Extract the (X, Y) coordinate from the center of the cell holding the provided text.  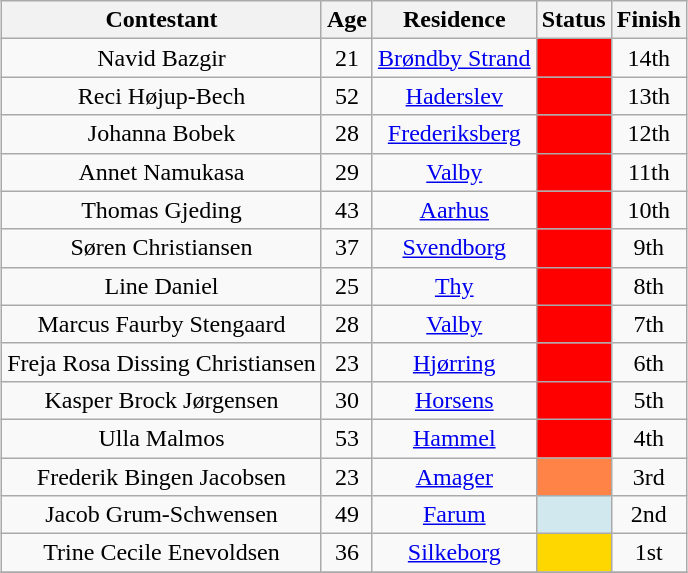
Farum (454, 515)
Marcus Faurby Stengaard (162, 324)
52 (346, 96)
Jacob Grum-Schwensen (162, 515)
14th (648, 58)
4th (648, 438)
43 (346, 210)
Horsens (454, 400)
8th (648, 286)
Hjørring (454, 362)
Frederik Bingen Jacobsen (162, 477)
11th (648, 172)
6th (648, 362)
10th (648, 210)
36 (346, 553)
Contestant (162, 20)
Trine Cecile Enevoldsen (162, 553)
Silkeborg (454, 553)
30 (346, 400)
12th (648, 134)
Brøndby Strand (454, 58)
49 (346, 515)
Svendborg (454, 248)
Finish (648, 20)
Navid Bazgir (162, 58)
37 (346, 248)
7th (648, 324)
29 (346, 172)
21 (346, 58)
Aarhus (454, 210)
Thomas Gjeding (162, 210)
Hammel (454, 438)
Residence (454, 20)
3rd (648, 477)
Status (574, 20)
Kasper Brock Jørgensen (162, 400)
Reci Højup-Bech (162, 96)
13th (648, 96)
53 (346, 438)
Haderslev (454, 96)
Ulla Malmos (162, 438)
Frederiksberg (454, 134)
25 (346, 286)
Age (346, 20)
2nd (648, 515)
Freja Rosa Dissing Christiansen (162, 362)
Amager (454, 477)
Thy (454, 286)
Søren Christiansen (162, 248)
1st (648, 553)
Line Daniel (162, 286)
5th (648, 400)
9th (648, 248)
Annet Namukasa (162, 172)
Johanna Bobek (162, 134)
